Search for the cell housing the specified text and yield its (X, Y) center coordinate. 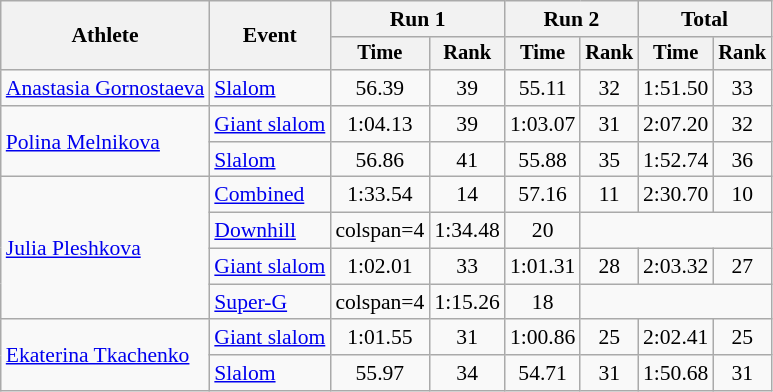
Ekaterina Tkachenko (106, 356)
1:15.26 (466, 302)
1:50.68 (676, 373)
11 (609, 195)
1:33.54 (380, 195)
Total (704, 19)
55.97 (380, 373)
Combined (270, 195)
54.71 (542, 373)
1:03.07 (542, 124)
Julia Pleshkova (106, 248)
55.11 (542, 88)
1:04.13 (380, 124)
Event (270, 36)
1:51.50 (676, 88)
35 (609, 160)
1:34.48 (466, 231)
36 (742, 160)
18 (542, 302)
1:00.86 (542, 338)
Downhill (270, 231)
41 (466, 160)
56.39 (380, 88)
1:52.74 (676, 160)
57.16 (542, 195)
55.88 (542, 160)
20 (542, 231)
Run 2 (572, 19)
Run 1 (418, 19)
27 (742, 267)
1:01.31 (542, 267)
2:02.41 (676, 338)
34 (466, 373)
1:01.55 (380, 338)
10 (742, 195)
2:07.20 (676, 124)
Anastasia Gornostaeva (106, 88)
Athlete (106, 36)
28 (609, 267)
2:30.70 (676, 195)
Polina Melnikova (106, 142)
56.86 (380, 160)
14 (466, 195)
Super-G (270, 302)
1:02.01 (380, 267)
2:03.32 (676, 267)
